Capture the cell that displays the provided text and extract its (X, Y) central coordinate. 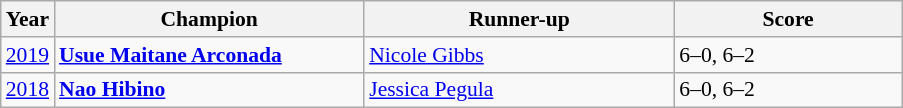
2018 (28, 90)
Usue Maitane Arconada (209, 55)
Champion (209, 19)
Nicole Gibbs (519, 55)
Nao Hibino (209, 90)
Score (788, 19)
Jessica Pegula (519, 90)
2019 (28, 55)
Runner-up (519, 19)
Year (28, 19)
